Return (X, Y) of the center of cell containing provided text 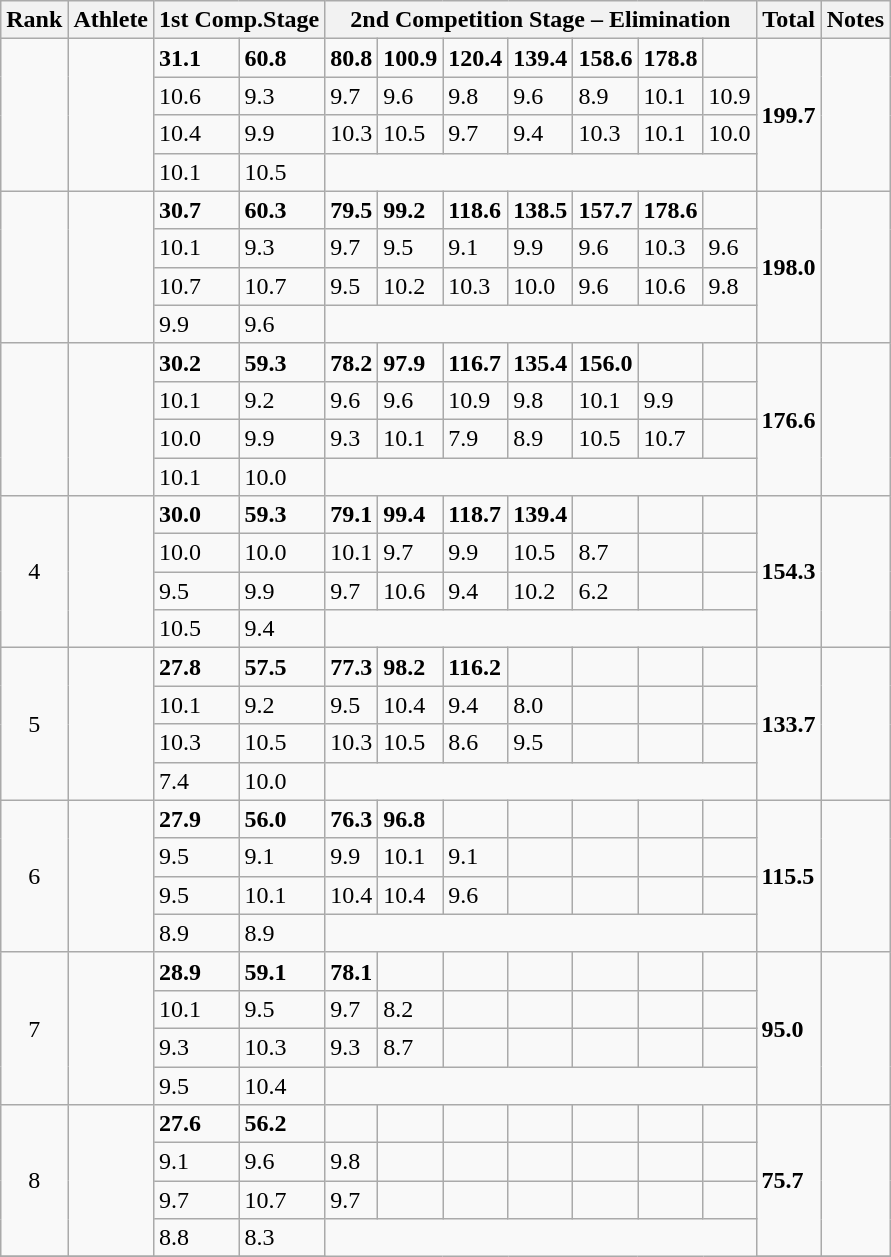
30.2 (197, 362)
8 (34, 1181)
99.2 (410, 210)
2nd Competition Stage – Elimination (540, 20)
7.9 (476, 438)
30.7 (197, 210)
116.2 (476, 667)
8.8 (197, 1238)
7 (34, 1028)
97.9 (410, 362)
178.6 (670, 210)
59.1 (282, 971)
100.9 (410, 58)
78.2 (352, 362)
199.7 (788, 115)
27.9 (197, 819)
5 (34, 724)
96.8 (410, 819)
Athlete (111, 20)
27.8 (197, 667)
Total (788, 20)
157.7 (606, 210)
28.9 (197, 971)
156.0 (606, 362)
Notes (855, 20)
8.3 (282, 1238)
118.7 (476, 515)
8.2 (410, 1009)
95.0 (788, 1028)
75.7 (788, 1181)
118.6 (476, 210)
Rank (34, 20)
1st Comp.Stage (240, 20)
98.2 (410, 667)
56.0 (282, 819)
78.1 (352, 971)
154.3 (788, 572)
27.6 (197, 1124)
79.5 (352, 210)
178.8 (670, 58)
135.4 (540, 362)
79.1 (352, 515)
138.5 (540, 210)
120.4 (476, 58)
116.7 (476, 362)
60.3 (282, 210)
8.6 (476, 743)
6.2 (606, 591)
7.4 (197, 781)
6 (34, 876)
8.0 (540, 705)
31.1 (197, 58)
56.2 (282, 1124)
198.0 (788, 267)
30.0 (197, 515)
80.8 (352, 58)
57.5 (282, 667)
60.8 (282, 58)
77.3 (352, 667)
176.6 (788, 419)
133.7 (788, 724)
115.5 (788, 876)
158.6 (606, 58)
76.3 (352, 819)
99.4 (410, 515)
4 (34, 572)
